Scan for the cell matching the given text and deliver its [x, y] coordinate at center. 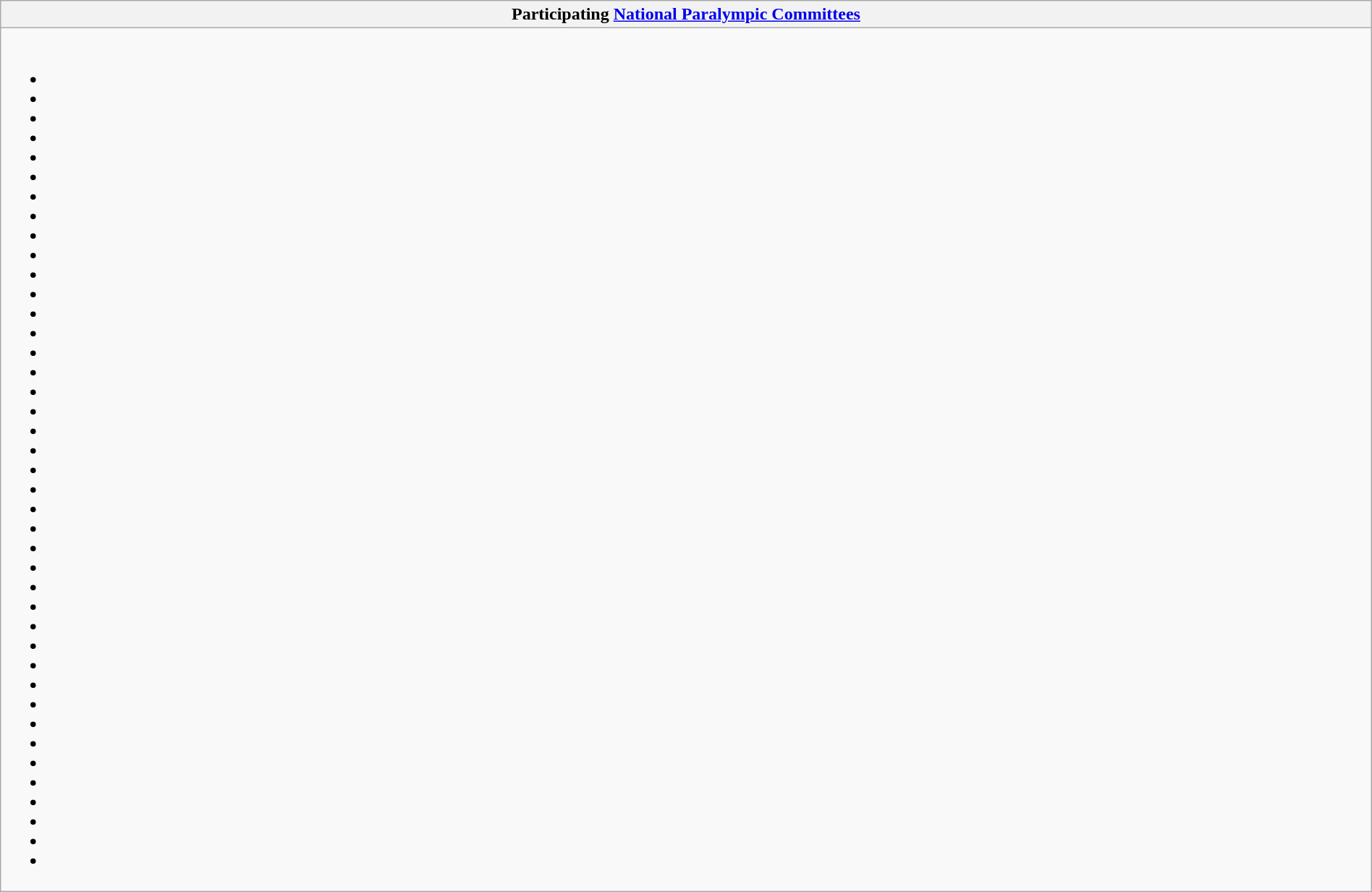
Participating National Paralympic Committees [686, 14]
